From the cell containing the given text, extract its center point as (x, y) coordinate. 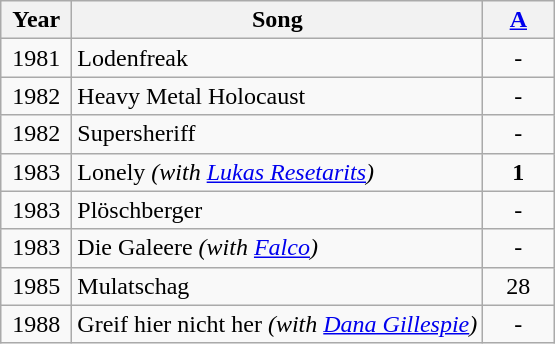
Heavy Metal Holocaust (278, 96)
Song (278, 20)
1988 (36, 324)
28 (518, 286)
A (518, 20)
Die Galeere (with Falco) (278, 248)
1981 (36, 58)
Lonely (with Lukas Resetarits) (278, 172)
1 (518, 172)
Plöschberger (278, 210)
Year (36, 20)
Supersheriff (278, 134)
Greif hier nicht her (with Dana Gillespie) (278, 324)
1985 (36, 286)
Mulatschag (278, 286)
Lodenfreak (278, 58)
